Return the [x, y] coordinate for the center point of the cell that contains the specified text.  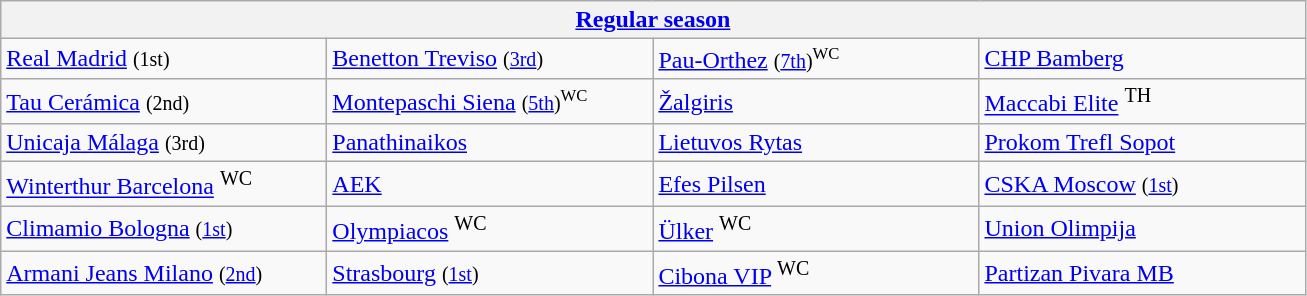
Union Olimpija [1142, 228]
CHP Bamberg [1142, 59]
Lietuvos Rytas [816, 143]
Efes Pilsen [816, 184]
CSKA Moscow (1st) [1142, 184]
Climamio Bologna (1st) [164, 228]
Cibona VIP WC [816, 274]
Olympiacos WC [490, 228]
Maccabi Elite TH [1142, 102]
Strasbourg (1st) [490, 274]
Panathinaikos [490, 143]
Benetton Treviso (3rd) [490, 59]
Žalgiris [816, 102]
AEK [490, 184]
Regular season [653, 20]
Unicaja Málaga (3rd) [164, 143]
Partizan Pivara MB [1142, 274]
Winterthur Barcelona WC [164, 184]
Prokom Trefl Sopot [1142, 143]
Armani Jeans Milano (2nd) [164, 274]
Tau Cerámica (2nd) [164, 102]
Pau-Orthez (7th)WC [816, 59]
Ülker WC [816, 228]
Montepaschi Siena (5th)WC [490, 102]
Real Madrid (1st) [164, 59]
